Capture the cell that displays the provided text and extract its (X, Y) central coordinate. 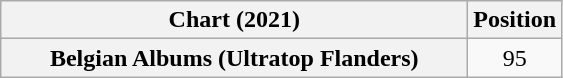
Belgian Albums (Ultratop Flanders) (234, 58)
Position (515, 20)
Chart (2021) (234, 20)
95 (515, 58)
